Detect which cell encompasses the target text, then output its [x, y] center coordinate. 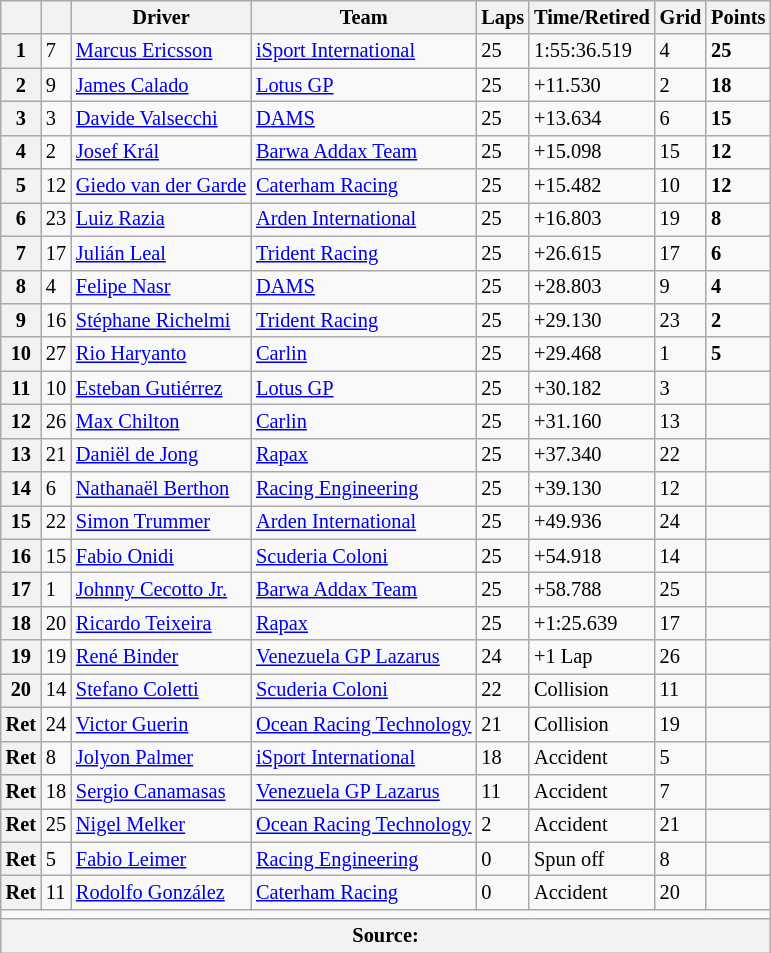
+11.530 [592, 85]
Giedo van der Garde [161, 186]
Source: [386, 936]
James Calado [161, 85]
Felipe Nasr [161, 287]
Rodolfo González [161, 892]
Stéphane Richelmi [161, 320]
Julián Leal [161, 253]
+30.182 [592, 388]
+39.130 [592, 489]
1:55:36.519 [592, 51]
+37.340 [592, 455]
Daniël de Jong [161, 455]
Points [738, 17]
+16.803 [592, 219]
+13.634 [592, 118]
Team [364, 17]
+29.130 [592, 320]
René Binder [161, 657]
Johnny Cecotto Jr. [161, 589]
Stefano Coletti [161, 690]
Time/Retired [592, 17]
Davide Valsecchi [161, 118]
Grid [681, 17]
Jolyon Palmer [161, 758]
Max Chilton [161, 421]
+31.160 [592, 421]
Esteban Gutiérrez [161, 388]
+15.482 [592, 186]
+54.918 [592, 556]
Luiz Razia [161, 219]
27 [56, 354]
+29.468 [592, 354]
Marcus Ericsson [161, 51]
+26.615 [592, 253]
Sergio Canamasas [161, 791]
+49.936 [592, 522]
Victor Guerin [161, 724]
Simon Trummer [161, 522]
Rio Haryanto [161, 354]
+1 Lap [592, 657]
Nigel Melker [161, 825]
Josef Král [161, 152]
+1:25.639 [592, 623]
Driver [161, 17]
+28.803 [592, 287]
+58.788 [592, 589]
+15.098 [592, 152]
Fabio Onidi [161, 556]
Nathanaël Berthon [161, 489]
Fabio Leimer [161, 859]
Laps [502, 17]
Ricardo Teixeira [161, 623]
Spun off [592, 859]
